Identify which cell holds the provided text, then report its (x, y) central coordinate. 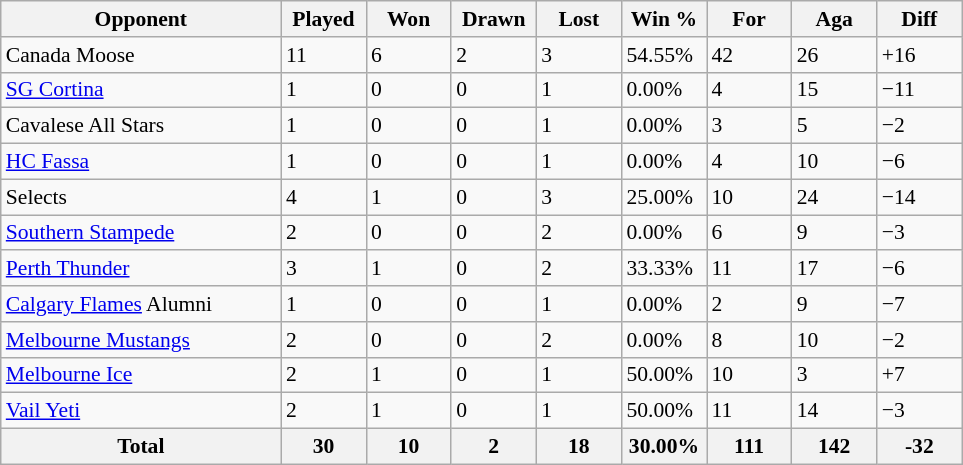
Canada Moose (141, 55)
26 (834, 55)
−14 (920, 197)
25.00% (664, 197)
18 (578, 447)
Diff (920, 19)
42 (748, 55)
+7 (920, 375)
Total (141, 447)
−7 (920, 304)
Drawn (494, 19)
30 (324, 447)
−11 (920, 90)
Cavalese All Stars (141, 126)
111 (748, 447)
14 (834, 411)
HC Fassa (141, 162)
8 (748, 340)
-32 (920, 447)
Southern Stampede (141, 233)
Melbourne Mustangs (141, 340)
Opponent (141, 19)
Lost (578, 19)
5 (834, 126)
Win % (664, 19)
142 (834, 447)
Won (408, 19)
Aga (834, 19)
+16 (920, 55)
33.33% (664, 269)
For (748, 19)
Selects (141, 197)
Vail Yeti (141, 411)
Played (324, 19)
Melbourne Ice (141, 375)
54.55% (664, 55)
Perth Thunder (141, 269)
15 (834, 90)
Calgary Flames Alumni (141, 304)
SG Cortina (141, 90)
24 (834, 197)
17 (834, 269)
30.00% (664, 447)
